For the text-containing cell, return its midpoint in (x, y) coordinate format. 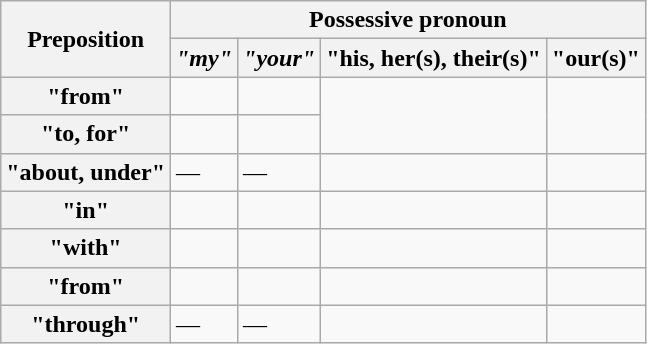
"about, under" (86, 172)
"your" (280, 58)
Preposition (86, 39)
Possessive pronoun (408, 20)
"with" (86, 248)
"his, her(s), their(s)" (434, 58)
"in" (86, 210)
"my" (204, 58)
"through" (86, 324)
"our(s)" (596, 58)
"to, for" (86, 134)
